Detect which cell encompasses the target text, then output its [X, Y] center coordinate. 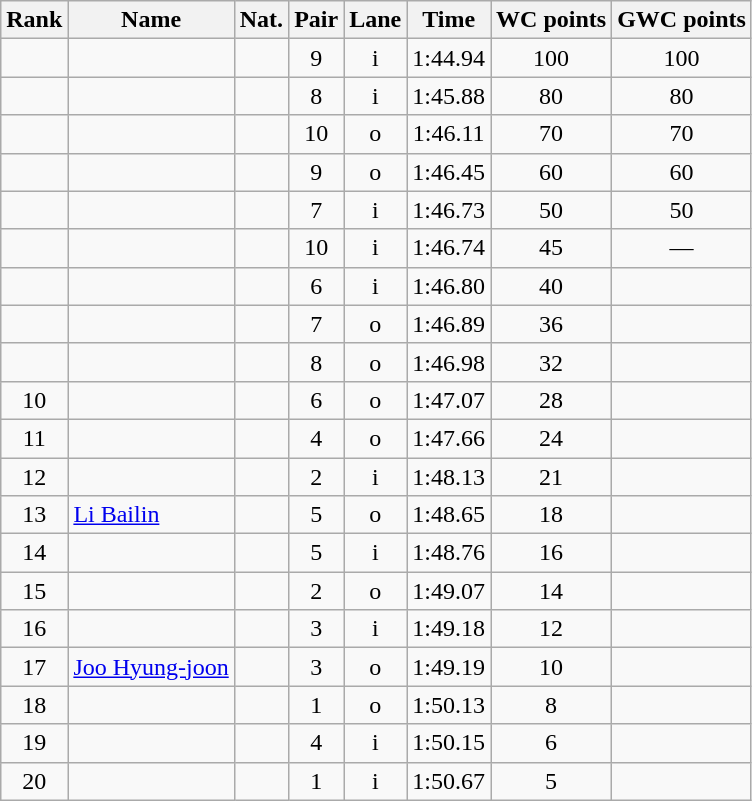
1:46.89 [449, 324]
1:48.13 [449, 477]
13 [34, 515]
Rank [34, 20]
36 [552, 324]
1:46.98 [449, 362]
1:48.65 [449, 515]
1:49.07 [449, 591]
15 [34, 591]
28 [552, 400]
17 [34, 667]
1:44.94 [449, 58]
GWC points [682, 20]
1:45.88 [449, 96]
24 [552, 438]
1:46.11 [449, 134]
45 [552, 248]
1:49.19 [449, 667]
1:50.67 [449, 781]
1:50.15 [449, 743]
1:48.76 [449, 553]
20 [34, 781]
WC points [552, 20]
1:46.73 [449, 210]
Nat. [261, 20]
Lane [376, 20]
11 [34, 438]
Pair [316, 20]
1:47.66 [449, 438]
Name [151, 20]
40 [552, 286]
1:49.18 [449, 629]
1:46.80 [449, 286]
21 [552, 477]
1:50.13 [449, 705]
32 [552, 362]
1:46.74 [449, 248]
Li Bailin [151, 515]
19 [34, 743]
— [682, 248]
1:46.45 [449, 172]
Time [449, 20]
1:47.07 [449, 400]
Joo Hyung-joon [151, 667]
